For the text-containing cell, return its midpoint in [x, y] coordinate format. 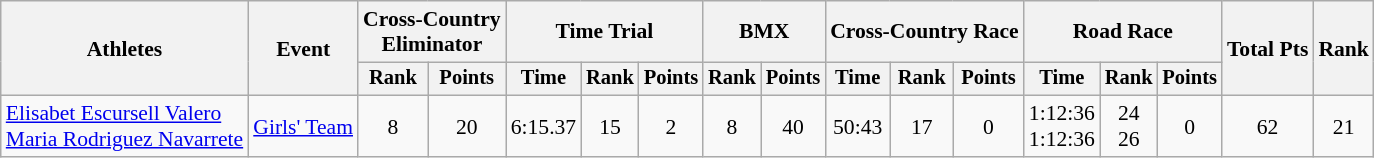
Girls' Team [303, 126]
20 [467, 126]
21 [1344, 126]
40 [793, 126]
62 [1268, 126]
Athletes [124, 48]
17 [922, 126]
6:15.37 [544, 126]
Event [303, 48]
Total Pts [1268, 48]
2 [671, 126]
Cross-Country Race [924, 32]
2426 [1129, 126]
1:12:361:12:36 [1062, 126]
Cross-CountryEliminator [432, 32]
Road Race [1123, 32]
15 [610, 126]
BMX [764, 32]
50:43 [858, 126]
Time Trial [604, 32]
Elisabet Escursell ValeroMaria Rodriguez Navarrete [124, 126]
